Capture the cell that displays the provided text and extract its (X, Y) central coordinate. 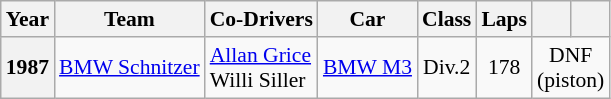
178 (504, 68)
Year (28, 19)
Class (446, 19)
DNF(piston) (570, 68)
BMW M3 (368, 68)
Laps (504, 19)
Car (368, 19)
1987 (28, 68)
Co-Drivers (262, 19)
BMW Schnitzer (130, 68)
Allan Grice Willi Siller (262, 68)
Team (130, 19)
Div.2 (446, 68)
